Provide the (x, y) coordinate of the cell's center where the given text is located.  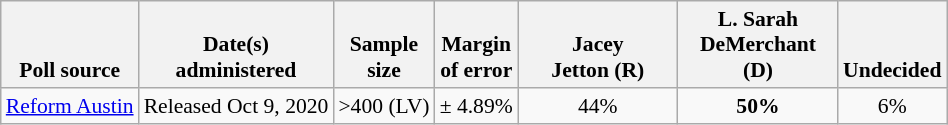
JaceyJetton (R) (598, 44)
Undecided (892, 44)
± 4.89% (476, 106)
50% (758, 106)
Released Oct 9, 2020 (236, 106)
Marginof error (476, 44)
Date(s)administered (236, 44)
44% (598, 106)
Reform Austin (70, 106)
6% (892, 106)
>400 (LV) (384, 106)
L. SarahDeMerchant (D) (758, 44)
Poll source (70, 44)
Samplesize (384, 44)
